Determine the [x, y] coordinate at the center of the cell enclosing the given text.  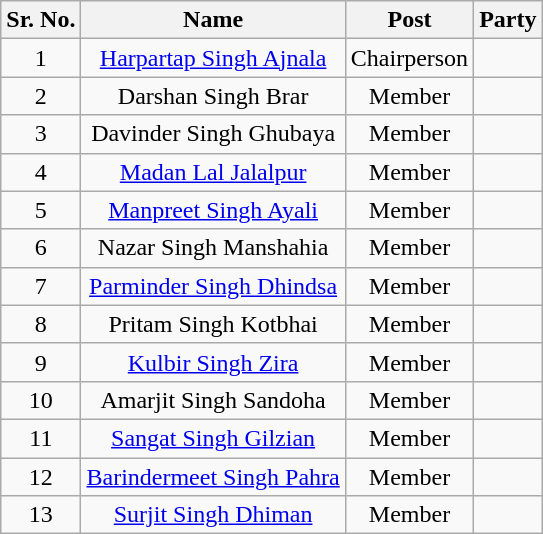
Sr. No. [41, 20]
Nazar Singh Manshahia [213, 248]
6 [41, 248]
Parminder Singh Dhindsa [213, 286]
12 [41, 477]
Barindermeet Singh Pahra [213, 477]
13 [41, 515]
1 [41, 58]
2 [41, 96]
Davinder Singh Ghubaya [213, 134]
Party [508, 20]
Kulbir Singh Zira [213, 362]
Sangat Singh Gilzian [213, 438]
Harpartap Singh Ajnala [213, 58]
4 [41, 172]
7 [41, 286]
Manpreet Singh Ayali [213, 210]
Name [213, 20]
9 [41, 362]
Darshan Singh Brar [213, 96]
Chairperson [409, 58]
10 [41, 400]
Pritam Singh Kotbhai [213, 324]
Amarjit Singh Sandoha [213, 400]
8 [41, 324]
Madan Lal Jalalpur [213, 172]
Post [409, 20]
Surjit Singh Dhiman [213, 515]
3 [41, 134]
11 [41, 438]
5 [41, 210]
